Provide the [X, Y] coordinate of the cell's center where the given text is located.  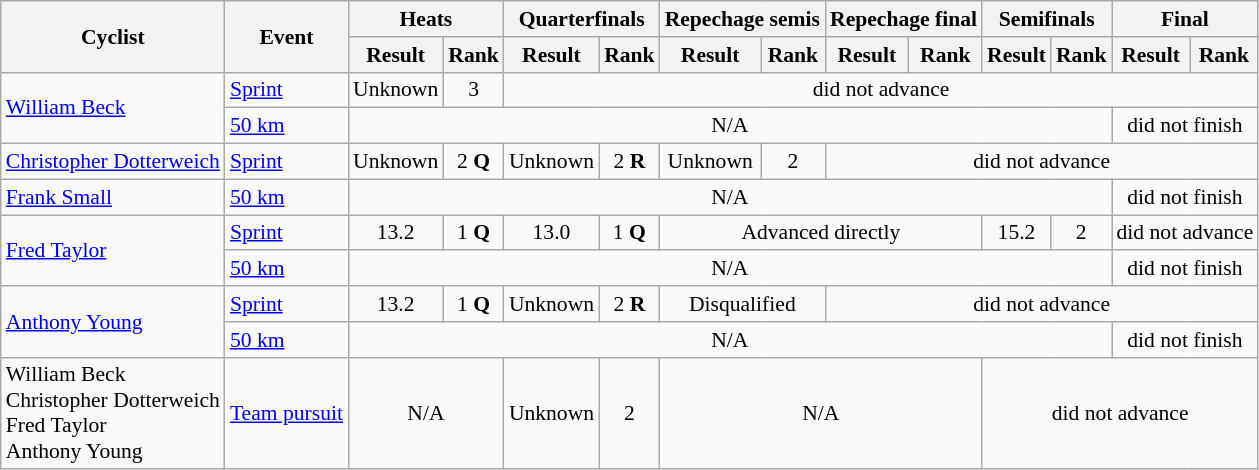
2 Q [474, 162]
Event [286, 36]
Frank Small [113, 197]
Christopher Dotterweich [113, 162]
Final [1186, 19]
Advanced directly [821, 233]
15.2 [1016, 233]
Cyclist [113, 36]
Quarterfinals [582, 19]
Fred Taylor [113, 250]
13.0 [552, 233]
William Beck [113, 108]
William BeckChristopher DotterweichFred TaylorAnthony Young [113, 413]
Anthony Young [113, 322]
Disqualified [742, 304]
3 [474, 90]
Repechage final [904, 19]
Heats [426, 19]
Team pursuit [286, 413]
Semifinals [1046, 19]
Repechage semis [742, 19]
